Find where the given text appears and provide that cell's center as (X, Y) coordinate. 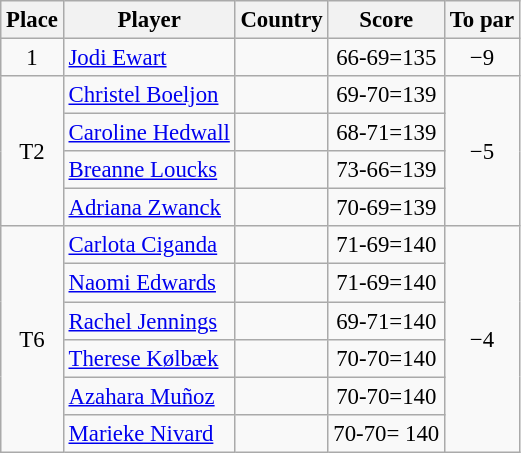
Country (282, 20)
Jodi Ewart (149, 58)
69-71=140 (386, 321)
Place (32, 20)
Marieke Nivard (149, 433)
66-69=135 (386, 58)
70-70= 140 (386, 433)
Rachel Jennings (149, 321)
Christel Boeljon (149, 95)
Caroline Hedwall (149, 133)
70-69=139 (386, 208)
−9 (482, 58)
Azahara Muñoz (149, 396)
Carlota Ciganda (149, 245)
Naomi Edwards (149, 283)
69-70=139 (386, 95)
−5 (482, 151)
To par (482, 20)
68-71=139 (386, 133)
Therese Kølbæk (149, 358)
Breanne Loucks (149, 170)
Player (149, 20)
1 (32, 58)
T6 (32, 339)
Adriana Zwanck (149, 208)
T2 (32, 151)
−4 (482, 339)
73-66=139 (386, 170)
Score (386, 20)
